Search for the cell housing the specified text and yield its [x, y] center coordinate. 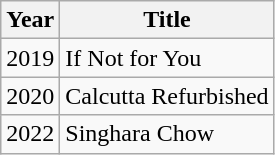
Singhara Chow [167, 134]
2020 [30, 96]
Calcutta Refurbished [167, 96]
If Not for You [167, 58]
Title [167, 20]
Year [30, 20]
2019 [30, 58]
2022 [30, 134]
